Return the (X, Y) coordinate for the center point of the cell that contains the specified text.  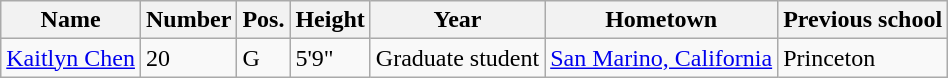
Kaitlyn Chen (71, 58)
Name (71, 20)
G (264, 58)
San Marino, California (662, 58)
20 (188, 58)
Pos. (264, 20)
Previous school (863, 20)
Hometown (662, 20)
Graduate student (457, 58)
5'9" (330, 58)
Number (188, 20)
Height (330, 20)
Princeton (863, 58)
Year (457, 20)
